Identify which cell holds the provided text, then report its (x, y) central coordinate. 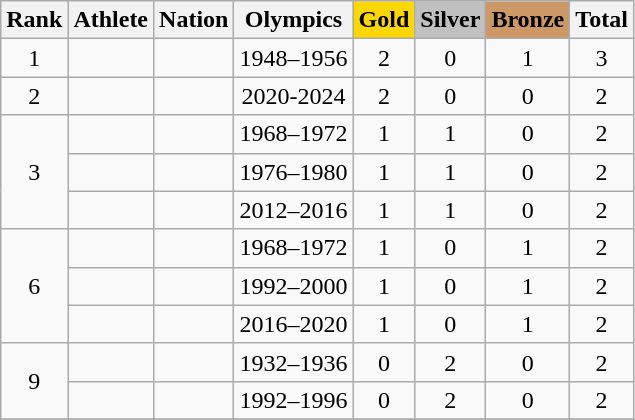
Rank (34, 20)
2016–2020 (294, 324)
1992–2000 (294, 286)
1992–1996 (294, 400)
Total (602, 20)
Nation (194, 20)
Silver (450, 20)
2012–2016 (294, 210)
Olympics (294, 20)
Athlete (111, 20)
Bronze (528, 20)
1976–1980 (294, 172)
2020-2024 (294, 96)
1932–1936 (294, 362)
6 (34, 286)
1948–1956 (294, 58)
9 (34, 381)
Gold (384, 20)
